Detect which cell encompasses the target text, then output its (x, y) center coordinate. 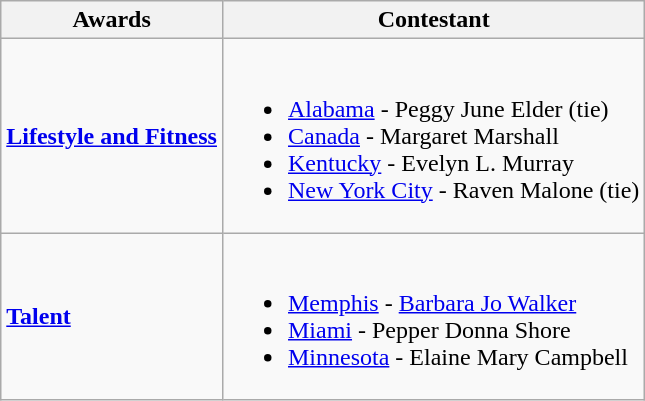
Alabama - Peggy June Elder (tie) Canada - Margaret Marshall Kentucky - Evelyn L. Murray New York City - Raven Malone (tie) (433, 136)
Awards (112, 20)
Lifestyle and Fitness (112, 136)
Talent (112, 316)
Contestant (433, 20)
Memphis - Barbara Jo Walker Miami - Pepper Donna Shore Minnesota - Elaine Mary Campbell (433, 316)
